Capture the cell that displays the provided text and extract its (x, y) central coordinate. 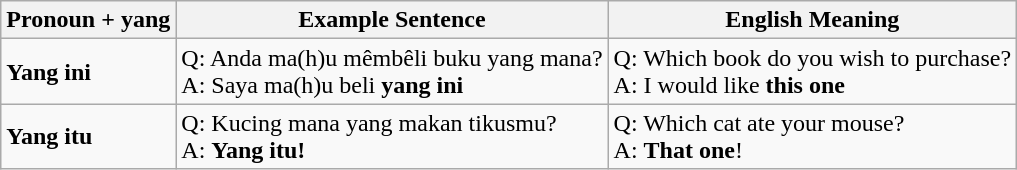
Q: Anda ma(h)u mêmbêli buku yang mana?A: Saya ma(h)u beli yang ini (392, 72)
English Meaning (812, 20)
Example Sentence (392, 20)
Q: Which book do you wish to purchase?A: I would like this one (812, 72)
Pronoun + yang (88, 20)
Yang ini (88, 72)
Yang itu (88, 136)
Q: Kucing mana yang makan tikusmu?A: Yang itu! (392, 136)
Q: Which cat ate your mouse?A: That one! (812, 136)
